Provide the [X, Y] coordinate of the cell's center where the given text is located.  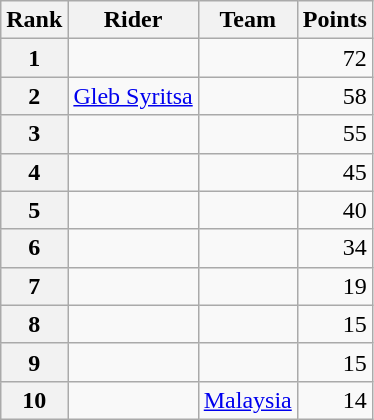
14 [334, 400]
Rider [133, 20]
9 [34, 362]
Malaysia [248, 400]
4 [34, 172]
72 [334, 58]
Gleb Syritsa [133, 96]
55 [334, 134]
1 [34, 58]
58 [334, 96]
40 [334, 210]
6 [34, 248]
Team [248, 20]
45 [334, 172]
3 [34, 134]
10 [34, 400]
19 [334, 286]
5 [34, 210]
7 [34, 286]
Rank [34, 20]
2 [34, 96]
8 [34, 324]
Points [334, 20]
34 [334, 248]
